Find where the given text appears and provide that cell's center as (x, y) coordinate. 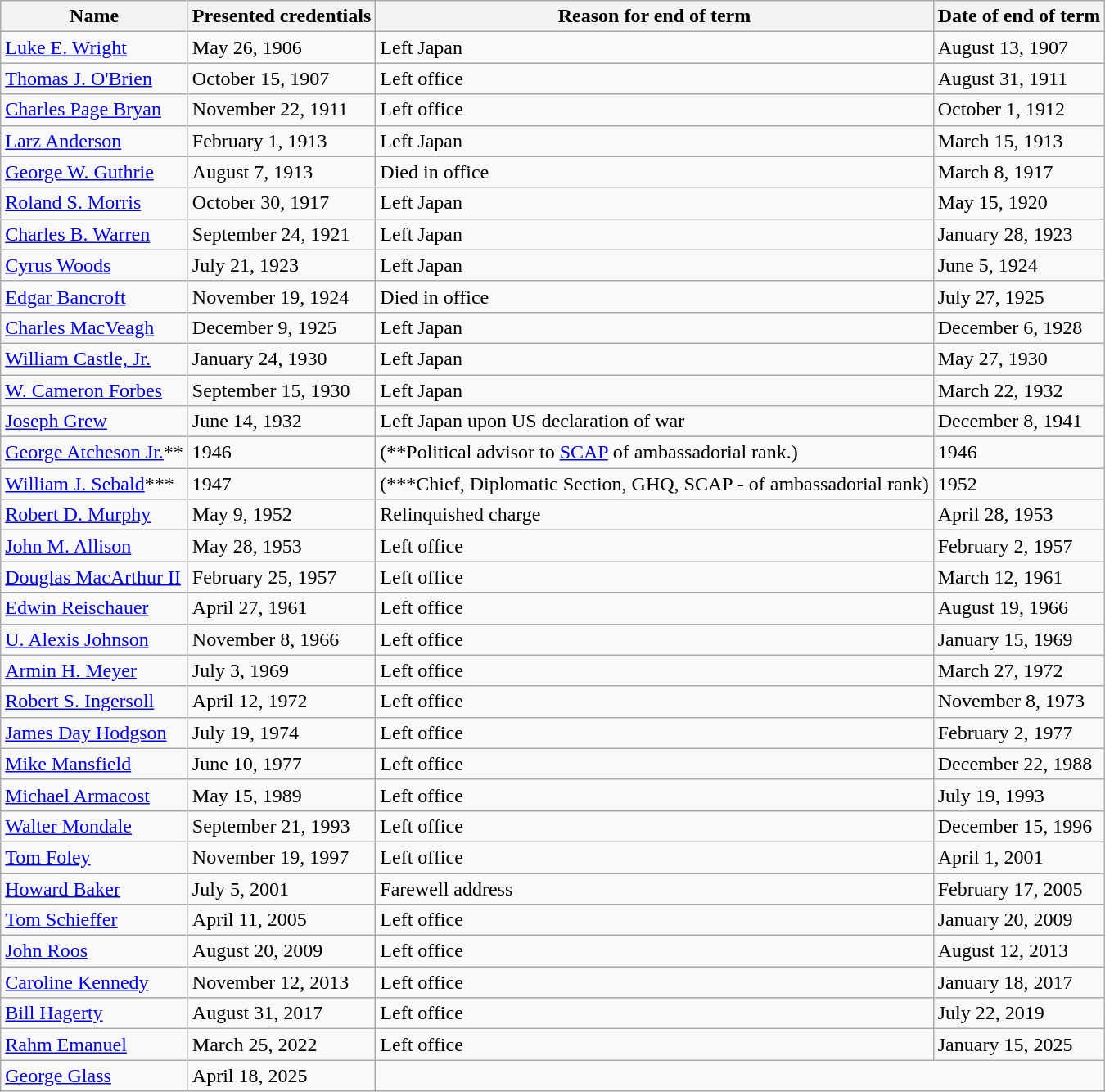
June 5, 1924 (1019, 265)
August 31, 1911 (1019, 79)
Thomas J. O'Brien (95, 79)
November 12, 2013 (282, 982)
Name (95, 16)
August 12, 2013 (1019, 951)
May 28, 1953 (282, 546)
Walter Mondale (95, 826)
November 22, 1911 (282, 110)
Robert S. Ingersoll (95, 702)
William J. Sebald*** (95, 484)
Charles MacVeagh (95, 327)
April 28, 1953 (1019, 515)
January 24, 1930 (282, 359)
January 28, 1923 (1019, 234)
March 27, 1972 (1019, 670)
April 12, 1972 (282, 702)
August 7, 1913 (282, 172)
February 2, 1977 (1019, 733)
January 15, 2025 (1019, 1045)
March 12, 1961 (1019, 577)
Date of end of term (1019, 16)
March 22, 1932 (1019, 390)
March 25, 2022 (282, 1045)
Farewell address (655, 888)
July 19, 1993 (1019, 795)
U. Alexis Johnson (95, 639)
April 1, 2001 (1019, 857)
Cyrus Woods (95, 265)
May 9, 1952 (282, 515)
Edgar Bancroft (95, 296)
February 2, 1957 (1019, 546)
August 20, 2009 (282, 951)
May 15, 1920 (1019, 203)
November 19, 1924 (282, 296)
George W. Guthrie (95, 172)
May 27, 1930 (1019, 359)
October 15, 1907 (282, 79)
Relinquished charge (655, 515)
March 15, 1913 (1019, 141)
March 8, 1917 (1019, 172)
John Roos (95, 951)
December 6, 1928 (1019, 327)
W. Cameron Forbes (95, 390)
February 25, 1957 (282, 577)
December 22, 1988 (1019, 764)
September 15, 1930 (282, 390)
December 15, 1996 (1019, 826)
June 10, 1977 (282, 764)
August 13, 1907 (1019, 47)
Presented credentials (282, 16)
Michael Armacost (95, 795)
Caroline Kennedy (95, 982)
December 9, 1925 (282, 327)
Armin H. Meyer (95, 670)
Mike Mansfield (95, 764)
April 27, 1961 (282, 608)
April 18, 2025 (282, 1076)
Tom Foley (95, 857)
June 14, 1932 (282, 422)
July 5, 2001 (282, 888)
Left Japan upon US declaration of war (655, 422)
Joseph Grew (95, 422)
Charles B. Warren (95, 234)
August 19, 1966 (1019, 608)
John M. Allison (95, 546)
George Glass (95, 1076)
April 11, 2005 (282, 920)
Roland S. Morris (95, 203)
Larz Anderson (95, 141)
September 21, 1993 (282, 826)
February 1, 1913 (282, 141)
August 31, 2017 (282, 1013)
July 27, 1925 (1019, 296)
Bill Hagerty (95, 1013)
Reason for end of term (655, 16)
George Atcheson Jr.** (95, 453)
November 8, 1966 (282, 639)
September 24, 1921 (282, 234)
December 8, 1941 (1019, 422)
February 17, 2005 (1019, 888)
May 26, 1906 (282, 47)
January 15, 1969 (1019, 639)
November 19, 1997 (282, 857)
Edwin Reischauer (95, 608)
1952 (1019, 484)
July 21, 1923 (282, 265)
(***Chief, Diplomatic Section, GHQ, SCAP - of ambassadorial rank) (655, 484)
October 1, 1912 (1019, 110)
Rahm Emanuel (95, 1045)
(**Political advisor to SCAP of ambassadorial rank.) (655, 453)
May 15, 1989 (282, 795)
Howard Baker (95, 888)
Tom Schieffer (95, 920)
July 22, 2019 (1019, 1013)
July 3, 1969 (282, 670)
January 20, 2009 (1019, 920)
1947 (282, 484)
Robert D. Murphy (95, 515)
July 19, 1974 (282, 733)
James Day Hodgson (95, 733)
January 18, 2017 (1019, 982)
Douglas MacArthur II (95, 577)
Luke E. Wright (95, 47)
Charles Page Bryan (95, 110)
William Castle, Jr. (95, 359)
October 30, 1917 (282, 203)
November 8, 1973 (1019, 702)
